Locate the cell with the specified text and output its [x, y] center coordinate. 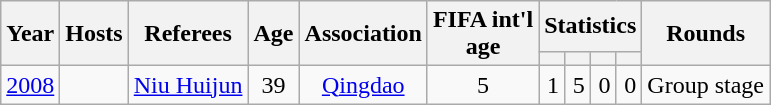
Year [30, 34]
Qingdao [363, 85]
1 [552, 85]
Niu Huijun [188, 85]
Group stage [706, 85]
Statistics [590, 26]
Association [363, 34]
2008 [30, 85]
Age [274, 34]
Referees [188, 34]
FIFA int'lage [482, 34]
Rounds [706, 34]
39 [274, 85]
Hosts [94, 34]
